For the text-containing cell, return its midpoint in [X, Y] coordinate format. 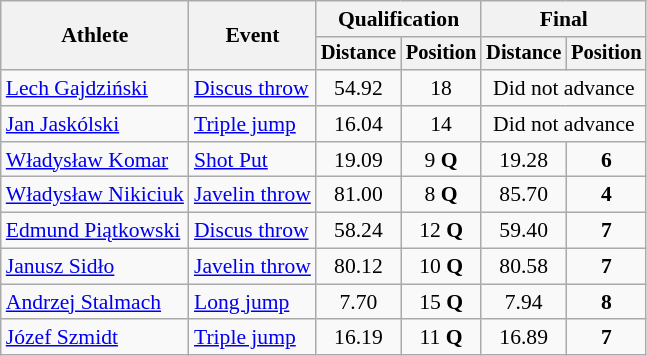
7.94 [524, 302]
Władysław Komar [95, 160]
11 Q [441, 338]
19.09 [358, 160]
Jan Jaskólski [95, 124]
12 Q [441, 231]
14 [441, 124]
8 Q [441, 195]
18 [441, 88]
Janusz Sidło [95, 267]
58.24 [358, 231]
80.58 [524, 267]
4 [606, 195]
59.40 [524, 231]
81.00 [358, 195]
16.89 [524, 338]
Shot Put [252, 160]
Final [564, 19]
Edmund Piątkowski [95, 231]
Long jump [252, 302]
9 Q [441, 160]
16.19 [358, 338]
Event [252, 36]
85.70 [524, 195]
6 [606, 160]
80.12 [358, 267]
54.92 [358, 88]
Józef Szmidt [95, 338]
Athlete [95, 36]
Władysław Nikiciuk [95, 195]
15 Q [441, 302]
8 [606, 302]
Qualification [398, 19]
Lech Gajdziński [95, 88]
19.28 [524, 160]
10 Q [441, 267]
7.70 [358, 302]
Andrzej Stalmach [95, 302]
16.04 [358, 124]
